Extract the [X, Y] coordinate from the center of the cell holding the provided text.  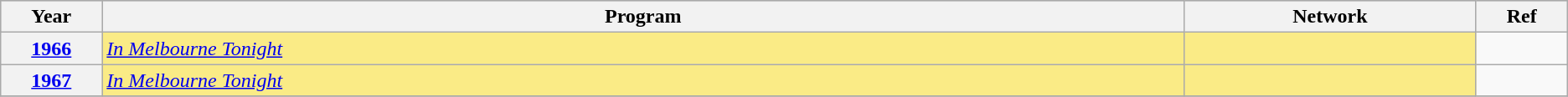
Network [1330, 17]
1966 [52, 48]
Year [52, 17]
1967 [52, 80]
Ref [1521, 17]
Program [643, 17]
